Locate the cell with the specified text and output its (X, Y) center coordinate. 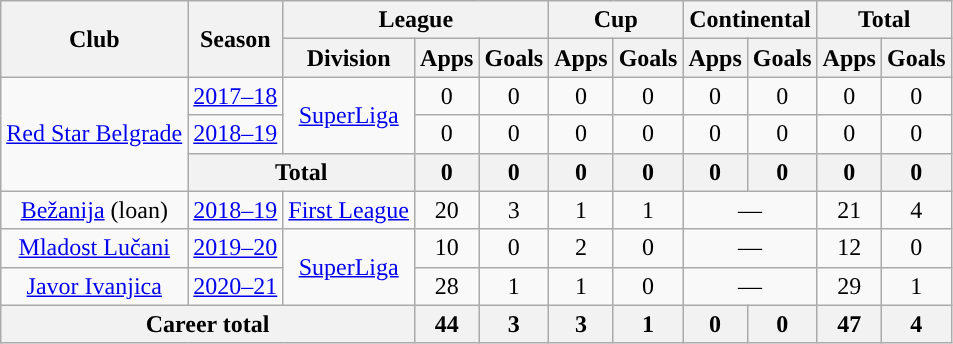
21 (849, 210)
Cup (616, 20)
Division (349, 58)
Season (236, 39)
2 (581, 248)
29 (849, 286)
44 (447, 324)
Red Star Belgrade (94, 134)
2020–21 (236, 286)
Bežanija (loan) (94, 210)
Javor Ivanjica (94, 286)
10 (447, 248)
Career total (208, 324)
20 (447, 210)
League (416, 20)
2017–18 (236, 96)
12 (849, 248)
2019–20 (236, 248)
Continental (750, 20)
Mladost Lučani (94, 248)
First League (349, 210)
Club (94, 39)
28 (447, 286)
47 (849, 324)
